Find where the given text appears and provide that cell's center as (x, y) coordinate. 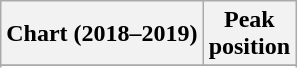
Peakposition (249, 34)
Chart (2018–2019) (102, 34)
